Return [X, Y] of the center of cell containing provided text 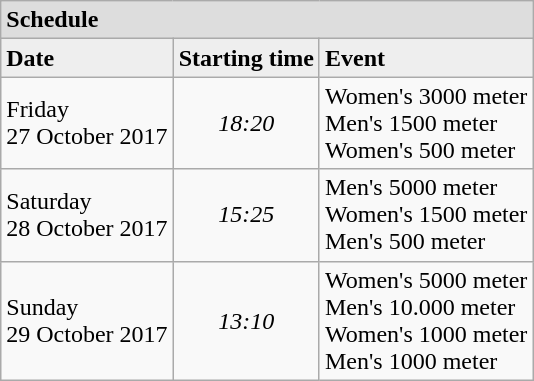
Friday 27 October 2017 [87, 123]
Women's 5000 meter Men's 10.000 meter Women's 1000 meter Men's 1000 meter [426, 320]
Event [426, 58]
15:25 [246, 215]
13:10 [246, 320]
18:20 [246, 123]
Sunday 29 October 2017 [87, 320]
Date [87, 58]
Men's 5000 meter Women's 1500 meter Men's 500 meter [426, 215]
Starting time [246, 58]
Saturday 28 October 2017 [87, 215]
Schedule [267, 20]
Women's 3000 meter Men's 1500 meter Women's 500 meter [426, 123]
